Search for the cell housing the specified text and yield its (x, y) center coordinate. 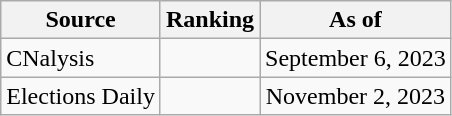
September 6, 2023 (356, 58)
Ranking (210, 20)
November 2, 2023 (356, 96)
As of (356, 20)
Source (81, 20)
Elections Daily (81, 96)
CNalysis (81, 58)
